Provide the (x, y) coordinate of the cell's center where the given text is located.  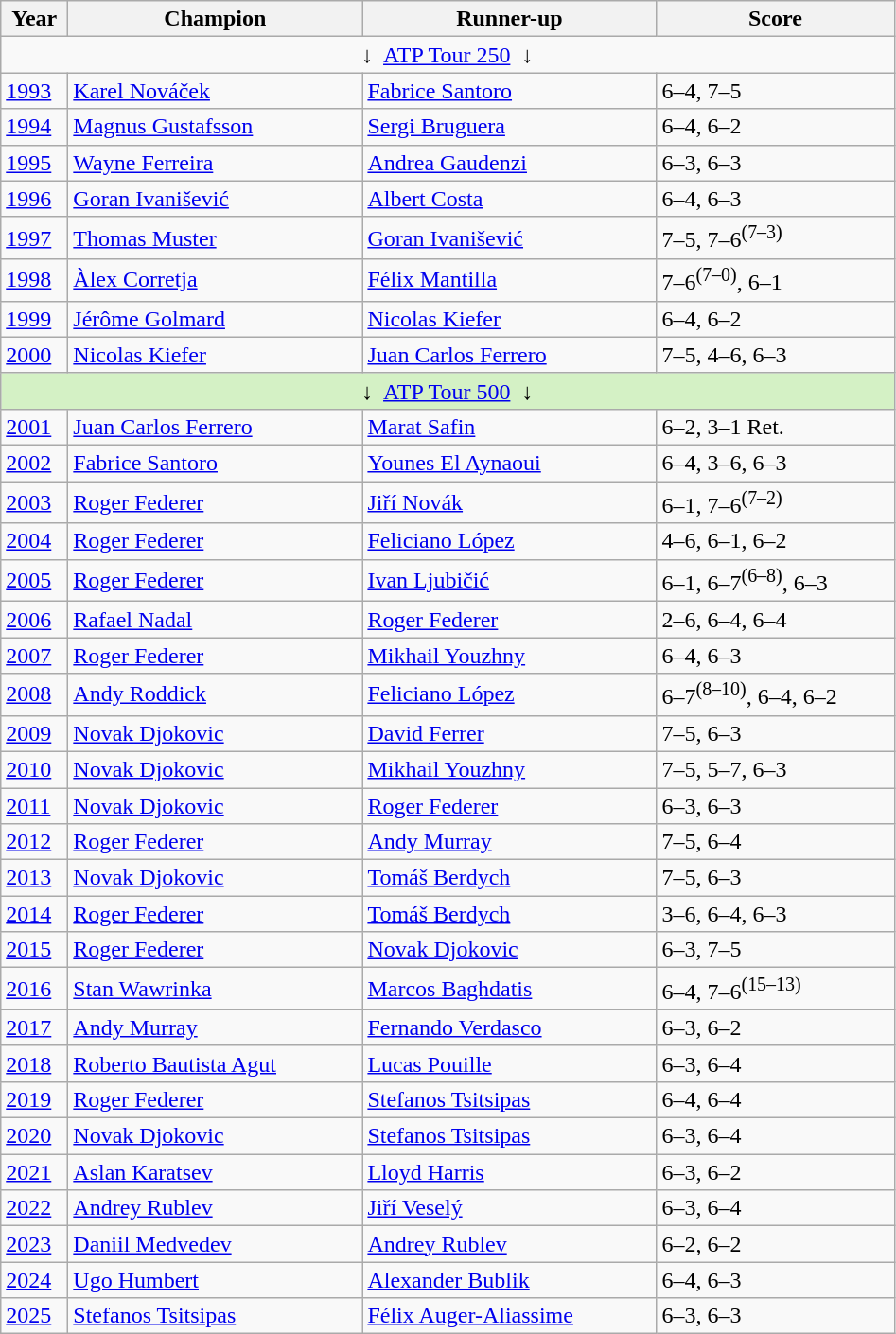
1997 (34, 238)
Thomas Muster (216, 238)
2004 (34, 541)
2015 (34, 950)
Karel Nováček (216, 91)
2010 (34, 769)
Lloyd Harris (509, 1172)
6–4, 6–4 (776, 1100)
Andy Roddick (216, 694)
Rafael Nadal (216, 620)
1998 (34, 280)
2016 (34, 990)
Albert Costa (509, 199)
6–1, 7–6(7–2) (776, 503)
Magnus Gustafsson (216, 127)
6–2, 6–2 (776, 1244)
Marat Safin (509, 427)
Andrea Gaudenzi (509, 163)
2–6, 6–4, 6–4 (776, 620)
2025 (34, 1316)
Sergi Bruguera (509, 127)
6–4, 7–5 (776, 91)
2022 (34, 1208)
Félix Auger-Aliassime (509, 1316)
1996 (34, 199)
2002 (34, 463)
Marcos Baghdatis (509, 990)
6–4, 7–6(15–13) (776, 990)
2003 (34, 503)
2011 (34, 806)
2008 (34, 694)
Jérôme Golmard (216, 319)
2024 (34, 1280)
1993 (34, 91)
David Ferrer (509, 733)
3–6, 6–4, 6–3 (776, 914)
7–5, 6–4 (776, 842)
2013 (34, 878)
Aslan Karatsev (216, 1172)
Champion (216, 19)
7–6(7–0), 6–1 (776, 280)
2006 (34, 620)
2001 (34, 427)
Jiří Novák (509, 503)
7–5, 7–6(7–3) (776, 238)
2017 (34, 1027)
7–5, 4–6, 6–3 (776, 355)
2021 (34, 1172)
4–6, 6–1, 6–2 (776, 541)
Wayne Ferreira (216, 163)
2000 (34, 355)
2009 (34, 733)
Stan Wawrinka (216, 990)
Jiří Veselý (509, 1208)
1995 (34, 163)
6–7(8–10), 6–4, 6–2 (776, 694)
6–1, 6–7(6–8), 6–3 (776, 581)
Year (34, 19)
1999 (34, 319)
7–5, 5–7, 6–3 (776, 769)
Àlex Corretja (216, 280)
Lucas Pouille (509, 1063)
Fernando Verdasco (509, 1027)
6–2, 3–1 Ret. (776, 427)
Younes El Aynaoui (509, 463)
1994 (34, 127)
Alexander Bublik (509, 1280)
2012 (34, 842)
2020 (34, 1136)
Félix Mantilla (509, 280)
Daniil Medvedev (216, 1244)
Runner-up (509, 19)
Ugo Humbert (216, 1280)
2023 (34, 1244)
2007 (34, 656)
6–3, 7–5 (776, 950)
Ivan Ljubičić (509, 581)
2005 (34, 581)
↓ ATP Tour 250 ↓ (448, 55)
2018 (34, 1063)
2014 (34, 914)
6–4, 3–6, 6–3 (776, 463)
Score (776, 19)
2019 (34, 1100)
↓ ATP Tour 500 ↓ (448, 391)
Roberto Bautista Agut (216, 1063)
